From the cell containing the given text, extract its center point as (x, y) coordinate. 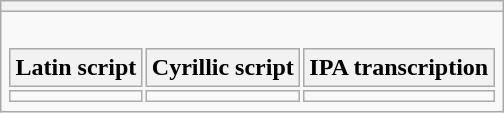
Cyrillic script (224, 67)
IPA transcription (398, 67)
Latin script Cyrillic script IPA transcription (252, 62)
Latin script (76, 67)
